Locate the cell with the specified text and output its [x, y] center coordinate. 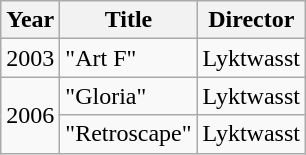
2006 [30, 115]
2003 [30, 58]
Title [128, 20]
"Art F" [128, 58]
"Retroscape" [128, 134]
Year [30, 20]
"Gloria" [128, 96]
Director [251, 20]
